Output the (X, Y) coordinate of the center of the cell containing the given text.  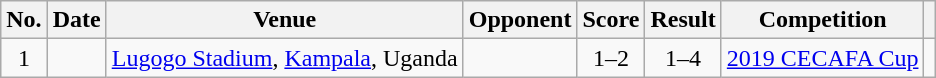
No. (24, 20)
1–4 (683, 58)
Score (611, 20)
1–2 (611, 58)
1 (24, 58)
Venue (284, 20)
Lugogo Stadium, Kampala, Uganda (284, 58)
Competition (822, 20)
2019 CECAFA Cup (822, 58)
Opponent (520, 20)
Date (76, 20)
Result (683, 20)
